Identify which cell holds the provided text, then report its (X, Y) central coordinate. 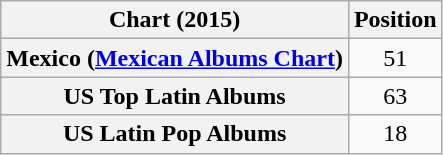
18 (395, 134)
Chart (2015) (175, 20)
Mexico (Mexican Albums Chart) (175, 58)
63 (395, 96)
US Latin Pop Albums (175, 134)
Position (395, 20)
51 (395, 58)
US Top Latin Albums (175, 96)
